Return the [x, y] coordinate for the center point of the cell that contains the specified text.  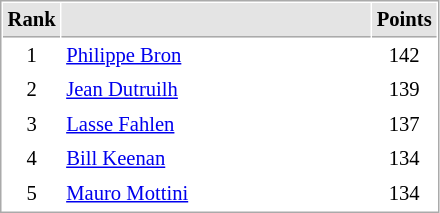
5 [32, 194]
Mauro Mottini [216, 194]
2 [32, 90]
Bill Keenan [216, 158]
3 [32, 124]
142 [404, 56]
Jean Dutruilh [216, 90]
Philippe Bron [216, 56]
Rank [32, 20]
Points [404, 20]
Lasse Fahlen [216, 124]
139 [404, 90]
137 [404, 124]
4 [32, 158]
1 [32, 56]
